Scan for the cell matching the given text and deliver its (X, Y) coordinate at center. 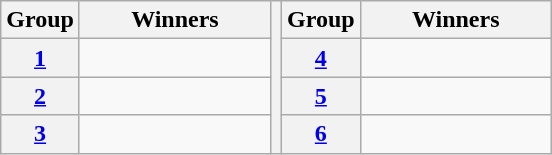
5 (322, 96)
1 (40, 58)
4 (322, 58)
3 (40, 134)
2 (40, 96)
6 (322, 134)
